Search for the cell housing the specified text and yield its [X, Y] center coordinate. 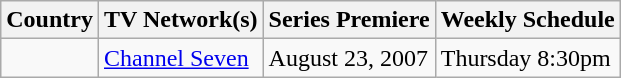
Series Premiere [349, 20]
Thursday 8:30pm [528, 58]
Country [50, 20]
Weekly Schedule [528, 20]
Channel Seven [180, 58]
August 23, 2007 [349, 58]
TV Network(s) [180, 20]
